Pinpoint the cell where the given text exists, returning its [X, Y] midpoint coordinate. 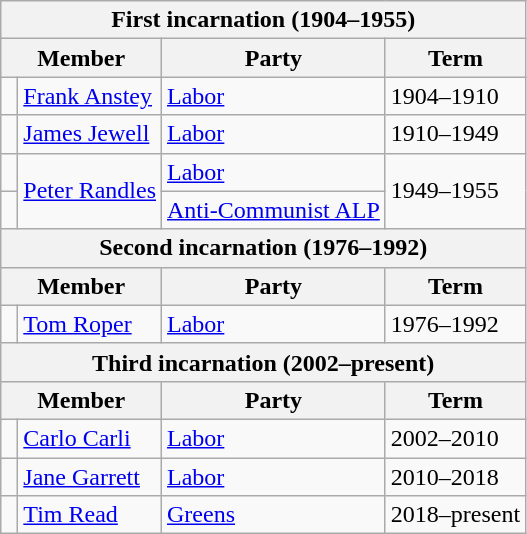
Third incarnation (2002–present) [264, 362]
Tom Roper [90, 324]
1949–1955 [455, 191]
Anti-Communist ALP [274, 210]
2002–2010 [455, 438]
2018–present [455, 515]
Peter Randles [90, 191]
Second incarnation (1976–1992) [264, 248]
1904–1910 [455, 96]
1976–1992 [455, 324]
Carlo Carli [90, 438]
Tim Read [90, 515]
Frank Anstey [90, 96]
First incarnation (1904–1955) [264, 20]
Greens [274, 515]
Jane Garrett [90, 477]
2010–2018 [455, 477]
1910–1949 [455, 134]
James Jewell [90, 134]
